Search for the cell housing the specified text and yield its (x, y) center coordinate. 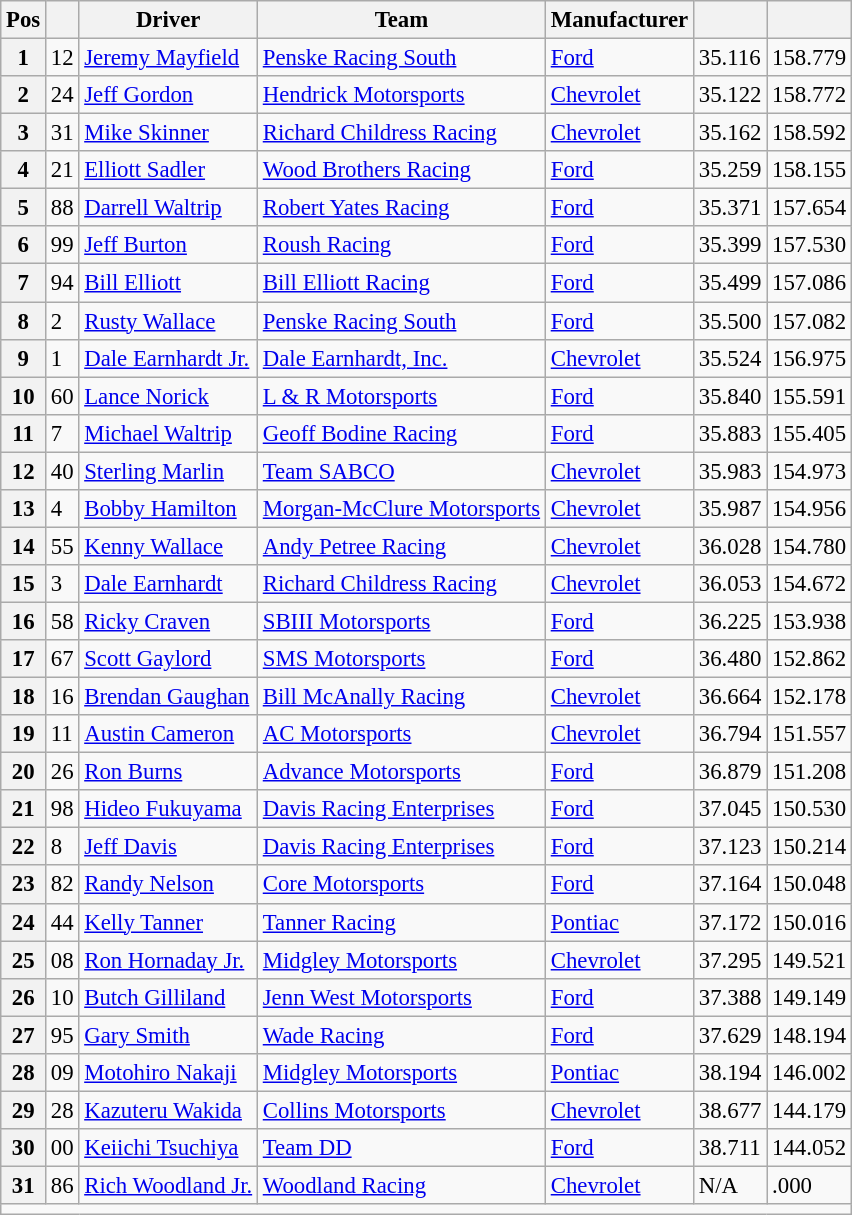
Kelly Tanner (168, 922)
150.530 (810, 809)
35.116 (730, 58)
95 (62, 1035)
Gary Smith (168, 1035)
35.500 (730, 321)
35.122 (730, 95)
23 (24, 885)
Elliott Sadler (168, 170)
58 (62, 621)
157.082 (810, 321)
150.214 (810, 847)
144.052 (810, 1148)
L & R Motorsports (401, 396)
82 (62, 885)
Collins Motorsports (401, 1110)
36.053 (730, 584)
Michael Waltrip (168, 433)
Bill Elliott Racing (401, 283)
154.973 (810, 471)
35.987 (730, 509)
Jeff Burton (168, 245)
38.711 (730, 1148)
Kenny Wallace (168, 546)
Dale Earnhardt (168, 584)
35.840 (730, 396)
151.557 (810, 734)
SMS Motorsports (401, 659)
22 (24, 847)
Randy Nelson (168, 885)
Advance Motorsports (401, 772)
30 (24, 1148)
Driver (168, 20)
37.164 (730, 885)
Core Motorsports (401, 885)
Ron Hornaday Jr. (168, 960)
150.048 (810, 885)
Bill McAnally Racing (401, 697)
Team SABCO (401, 471)
Rich Woodland Jr. (168, 1185)
Mike Skinner (168, 133)
Team DD (401, 1148)
09 (62, 1073)
Hendrick Motorsports (401, 95)
27 (24, 1035)
Scott Gaylord (168, 659)
38.194 (730, 1073)
55 (62, 546)
Team (401, 20)
Tanner Racing (401, 922)
158.155 (810, 170)
Wade Racing (401, 1035)
35.983 (730, 471)
18 (24, 697)
Morgan-McClure Motorsports (401, 509)
Dale Earnhardt Jr. (168, 358)
94 (62, 283)
35.259 (730, 170)
36.879 (730, 772)
37.045 (730, 809)
35.499 (730, 283)
148.194 (810, 1035)
149.521 (810, 960)
Bill Elliott (168, 283)
Pos (24, 20)
154.956 (810, 509)
Robert Yates Racing (401, 208)
88 (62, 208)
99 (62, 245)
19 (24, 734)
Jeff Davis (168, 847)
156.975 (810, 358)
N/A (730, 1185)
150.016 (810, 922)
157.086 (810, 283)
Keiichi Tsuchiya (168, 1148)
29 (24, 1110)
Rusty Wallace (168, 321)
153.938 (810, 621)
Darrell Waltrip (168, 208)
20 (24, 772)
Manufacturer (619, 20)
Lance Norick (168, 396)
151.208 (810, 772)
35.399 (730, 245)
9 (24, 358)
154.672 (810, 584)
15 (24, 584)
Geoff Bodine Racing (401, 433)
Ron Burns (168, 772)
35.162 (730, 133)
Jenn West Motorsports (401, 997)
44 (62, 922)
146.002 (810, 1073)
25 (24, 960)
Jeff Gordon (168, 95)
35.371 (730, 208)
36.480 (730, 659)
Jeremy Mayfield (168, 58)
36.664 (730, 697)
98 (62, 809)
6 (24, 245)
37.123 (730, 847)
Kazuteru Wakida (168, 1110)
144.179 (810, 1110)
Bobby Hamilton (168, 509)
Ricky Craven (168, 621)
67 (62, 659)
37.388 (730, 997)
86 (62, 1185)
37.629 (730, 1035)
157.654 (810, 208)
Dale Earnhardt, Inc. (401, 358)
Woodland Racing (401, 1185)
08 (62, 960)
155.405 (810, 433)
37.172 (730, 922)
158.779 (810, 58)
35.883 (730, 433)
36.794 (730, 734)
158.772 (810, 95)
Hideo Fukuyama (168, 809)
00 (62, 1148)
Roush Racing (401, 245)
14 (24, 546)
158.592 (810, 133)
Andy Petree Racing (401, 546)
SBIII Motorsports (401, 621)
35.524 (730, 358)
36.225 (730, 621)
17 (24, 659)
157.530 (810, 245)
Motohiro Nakaji (168, 1073)
36.028 (730, 546)
37.295 (730, 960)
13 (24, 509)
152.862 (810, 659)
40 (62, 471)
155.591 (810, 396)
149.149 (810, 997)
154.780 (810, 546)
Wood Brothers Racing (401, 170)
Butch Gilliland (168, 997)
Brendan Gaughan (168, 697)
.000 (810, 1185)
AC Motorsports (401, 734)
60 (62, 396)
Sterling Marlin (168, 471)
152.178 (810, 697)
Austin Cameron (168, 734)
5 (24, 208)
38.677 (730, 1110)
